Locate the cell with the specified text and output its [X, Y] center coordinate. 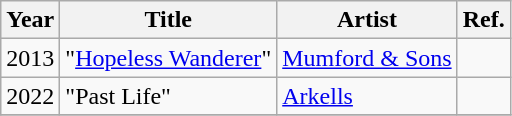
Title [168, 20]
"Past Life" [168, 96]
Artist [367, 20]
Ref. [484, 20]
Arkells [367, 96]
2022 [30, 96]
Mumford & Sons [367, 58]
2013 [30, 58]
Year [30, 20]
"Hopeless Wanderer" [168, 58]
